Detect which cell encompasses the target text, then output its (x, y) center coordinate. 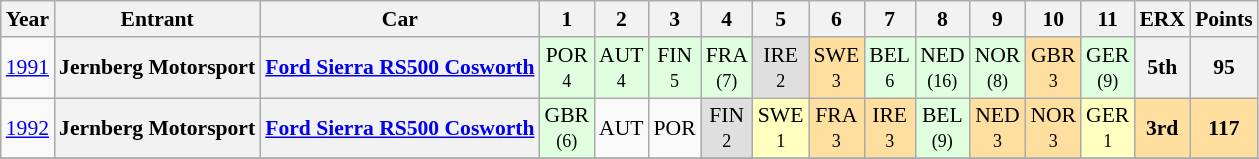
95 (1224, 68)
1 (568, 19)
Entrant (157, 19)
1992 (28, 128)
AUT (621, 128)
BEL(9) (942, 128)
GER1 (1108, 128)
Year (28, 19)
GER(9) (1108, 68)
4 (727, 19)
2 (621, 19)
FIN2 (727, 128)
BEL6 (890, 68)
GBR3 (1053, 68)
POR (675, 128)
NED3 (998, 128)
6 (836, 19)
Car (400, 19)
8 (942, 19)
POR4 (568, 68)
5 (781, 19)
IRE2 (781, 68)
SWE3 (836, 68)
1991 (28, 68)
3rd (1162, 128)
SWE1 (781, 128)
FIN5 (675, 68)
NOR3 (1053, 128)
IRE3 (890, 128)
3 (675, 19)
10 (1053, 19)
NED(16) (942, 68)
5th (1162, 68)
9 (998, 19)
117 (1224, 128)
GBR(6) (568, 128)
FRA3 (836, 128)
Points (1224, 19)
11 (1108, 19)
FRA(7) (727, 68)
7 (890, 19)
ERX (1162, 19)
NOR(8) (998, 68)
AUT4 (621, 68)
